Find where the given text appears and provide that cell's center as [X, Y] coordinate. 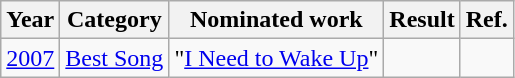
2007 [30, 58]
Result [422, 20]
"I Need to Wake Up" [276, 58]
Category [114, 20]
Ref. [486, 20]
Nominated work [276, 20]
Year [30, 20]
Best Song [114, 58]
